Return the [X, Y] coordinate for the center point of the cell that contains the specified text.  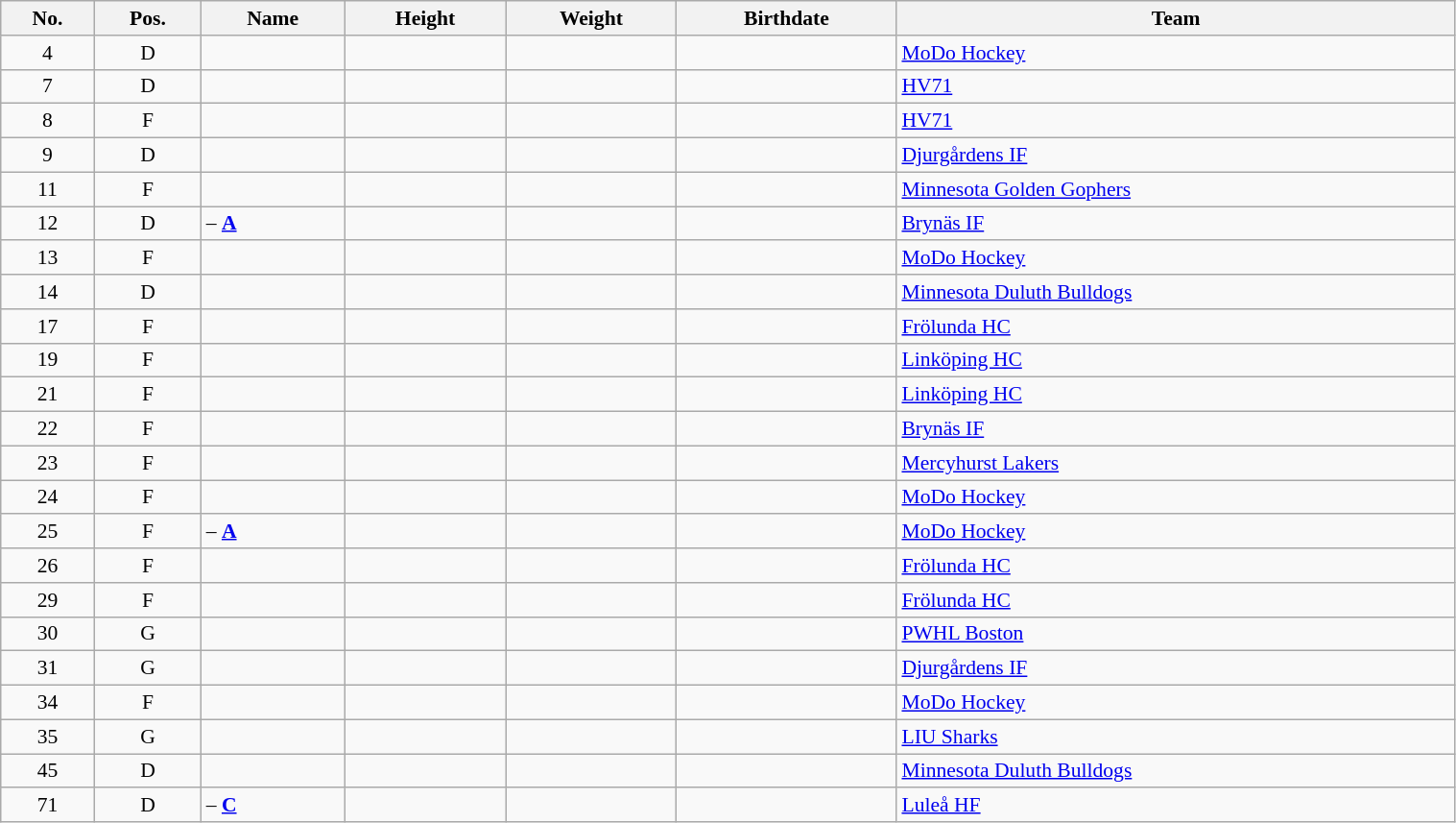
Name [273, 18]
45 [48, 771]
22 [48, 429]
14 [48, 292]
7 [48, 86]
LIU Sharks [1176, 737]
Luleå HF [1176, 806]
Mercyhurst Lakers [1176, 463]
4 [48, 53]
8 [48, 121]
Height [426, 18]
29 [48, 600]
17 [48, 327]
PWHL Boston [1176, 634]
11 [48, 189]
21 [48, 395]
31 [48, 668]
30 [48, 634]
35 [48, 737]
Team [1176, 18]
13 [48, 258]
26 [48, 566]
9 [48, 156]
23 [48, 463]
No. [48, 18]
25 [48, 532]
Weight [591, 18]
12 [48, 224]
Birthdate [786, 18]
Minnesota Golden Gophers [1176, 189]
– C [273, 806]
19 [48, 360]
Pos. [148, 18]
34 [48, 703]
24 [48, 497]
71 [48, 806]
